Output the (X, Y) coordinate of the center of the cell containing the given text.  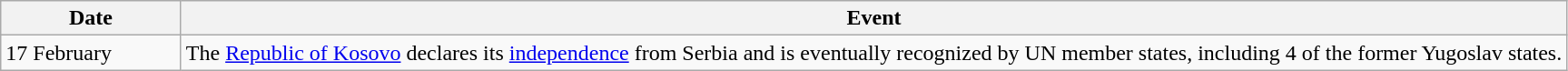
Event (873, 18)
Date (91, 18)
17 February (91, 53)
